Detect which cell encompasses the target text, then output its [X, Y] center coordinate. 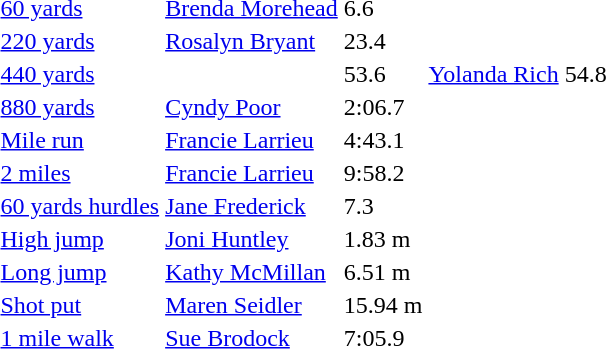
Rosalyn Bryant [252, 41]
Yolanda Rich [494, 74]
2:06.7 [383, 107]
6.51 m [383, 272]
4:43.1 [383, 140]
53.6 [383, 74]
Jane Frederick [252, 206]
Kathy McMillan [252, 272]
Joni Huntley [252, 239]
Cyndy Poor [252, 107]
Maren Seidler [252, 305]
9:58.2 [383, 173]
7.3 [383, 206]
23.4 [383, 41]
1.83 m [383, 239]
15.94 m [383, 305]
